From the cell containing the given text, extract its center point as (X, Y) coordinate. 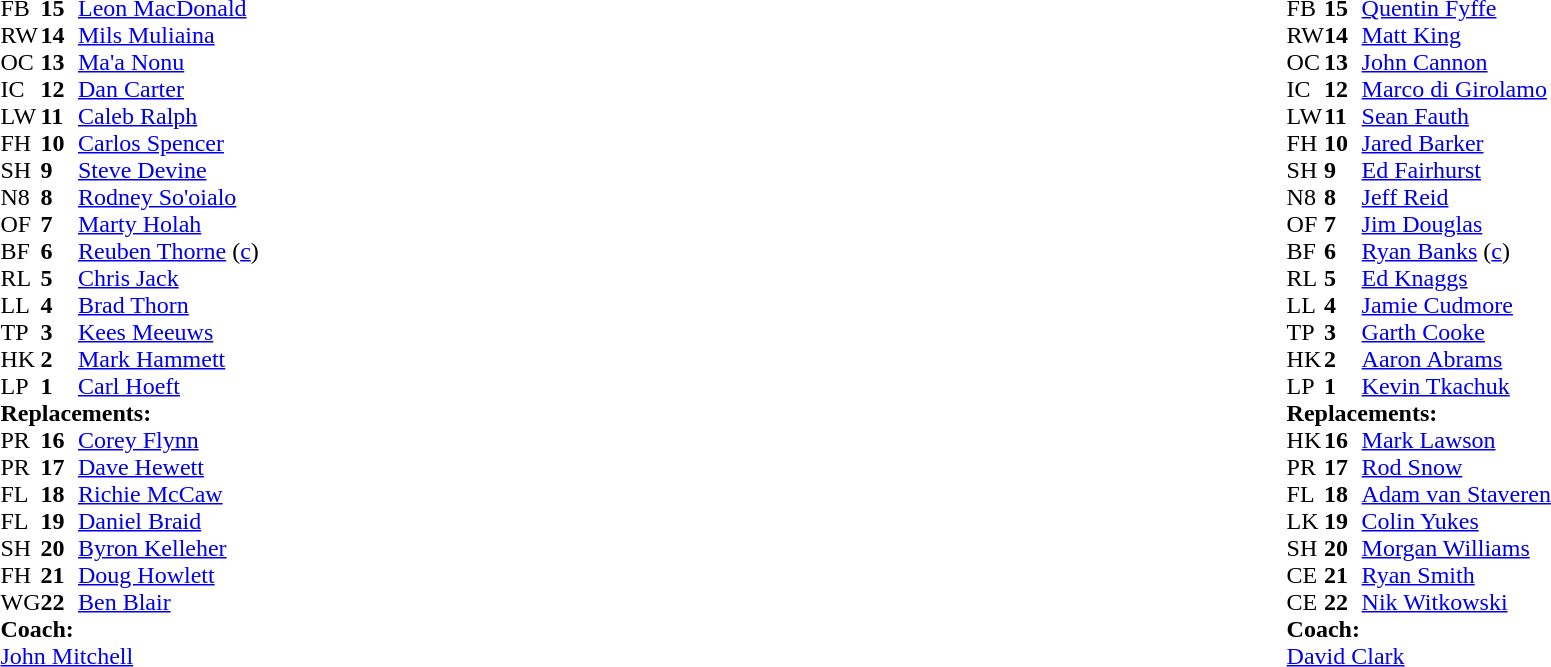
Reuben Thorne (c) (168, 252)
Adam van Staveren (1456, 494)
Dan Carter (168, 90)
Dave Hewett (168, 468)
Corey Flynn (168, 440)
Mark Hammett (168, 360)
Rodney So'oialo (168, 198)
Kevin Tkachuk (1456, 386)
John Cannon (1456, 62)
Colin Yukes (1456, 522)
Ryan Smith (1456, 576)
Doug Howlett (168, 576)
Brad Thorn (168, 306)
Jeff Reid (1456, 198)
Rod Snow (1456, 468)
Mils Muliaina (168, 36)
Caleb Ralph (168, 116)
Ma'a Nonu (168, 62)
Marco di Girolamo (1456, 90)
Marty Holah (168, 224)
Sean Fauth (1456, 116)
Daniel Braid (168, 522)
Aaron Abrams (1456, 360)
Chris Jack (168, 278)
Carl Hoeft (168, 386)
Matt King (1456, 36)
Steve Devine (168, 170)
Mark Lawson (1456, 440)
Jim Douglas (1456, 224)
Carlos Spencer (168, 144)
Kees Meeuws (168, 332)
WG (20, 602)
Ben Blair (168, 602)
Nik Witkowski (1456, 602)
Ed Knaggs (1456, 278)
Ryan Banks (c) (1456, 252)
Morgan Williams (1456, 548)
Jared Barker (1456, 144)
LK (1306, 522)
Garth Cooke (1456, 332)
Byron Kelleher (168, 548)
Richie McCaw (168, 494)
Ed Fairhurst (1456, 170)
Jamie Cudmore (1456, 306)
